Return [x, y] of the center of cell containing provided text 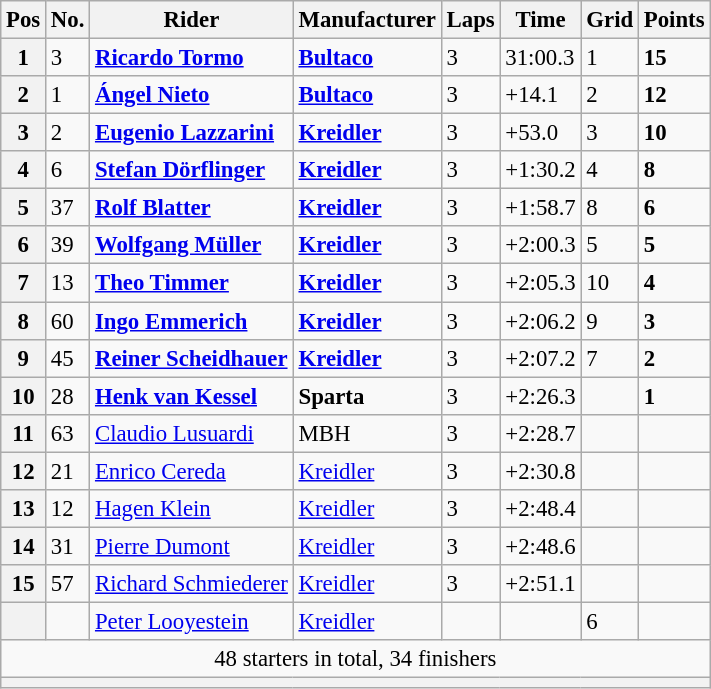
+14.1 [540, 95]
63 [68, 433]
Manufacturer [367, 20]
Points [674, 20]
Claudio Lusuardi [192, 433]
Theo Timmer [192, 283]
Wolfgang Müller [192, 245]
+1:30.2 [540, 170]
Reiner Scheidhauer [192, 358]
60 [68, 321]
Rolf Blatter [192, 208]
28 [68, 396]
+2:00.3 [540, 245]
+2:48.4 [540, 509]
Ángel Nieto [192, 95]
+2:05.3 [540, 283]
+2:48.6 [540, 546]
+2:30.8 [540, 471]
Pos [24, 20]
Ingo Emmerich [192, 321]
39 [68, 245]
+2:07.2 [540, 358]
No. [68, 20]
11 [24, 433]
57 [68, 584]
Hagen Klein [192, 509]
45 [68, 358]
Enrico Cereda [192, 471]
37 [68, 208]
+2:06.2 [540, 321]
Sparta [367, 396]
Time [540, 20]
+53.0 [540, 133]
Pierre Dumont [192, 546]
Laps [470, 20]
+2:51.1 [540, 584]
Grid [610, 20]
21 [68, 471]
Henk van Kessel [192, 396]
Richard Schmiederer [192, 584]
Stefan Dörflinger [192, 170]
MBH [367, 433]
Peter Looyestein [192, 621]
31:00.3 [540, 58]
14 [24, 546]
+2:28.7 [540, 433]
Ricardo Tormo [192, 58]
Eugenio Lazzarini [192, 133]
Rider [192, 20]
31 [68, 546]
+2:26.3 [540, 396]
48 starters in total, 34 finishers [356, 659]
+1:58.7 [540, 208]
